Return the [x, y] coordinate for the center point of the cell that contains the specified text.  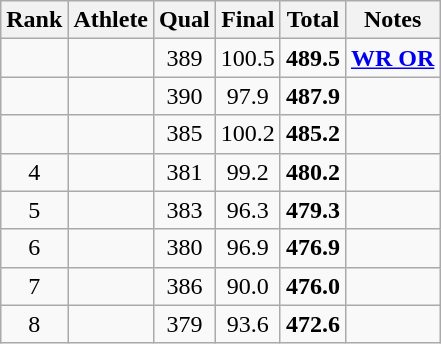
Athlete [111, 20]
7 [34, 286]
385 [185, 134]
485.2 [312, 134]
96.3 [248, 210]
96.9 [248, 248]
4 [34, 172]
386 [185, 286]
383 [185, 210]
90.0 [248, 286]
476.9 [312, 248]
Total [312, 20]
476.0 [312, 286]
100.2 [248, 134]
389 [185, 58]
Final [248, 20]
8 [34, 324]
97.9 [248, 96]
99.2 [248, 172]
480.2 [312, 172]
380 [185, 248]
487.9 [312, 96]
472.6 [312, 324]
WR OR [392, 58]
5 [34, 210]
489.5 [312, 58]
100.5 [248, 58]
390 [185, 96]
93.6 [248, 324]
Notes [392, 20]
Rank [34, 20]
479.3 [312, 210]
381 [185, 172]
379 [185, 324]
Qual [185, 20]
6 [34, 248]
